Return [X, Y] of the center of cell containing provided text 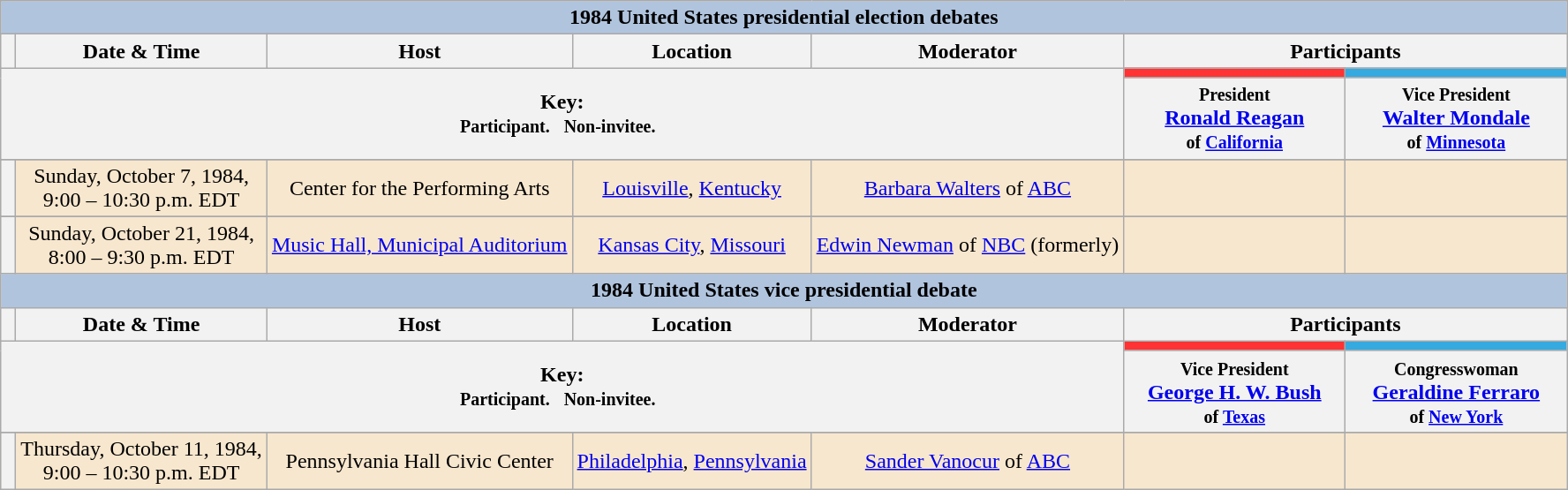
Sunday, October 7, 1984,9:00 – 10:30 p.m. EDT [141, 187]
1984 United States vice presidential debate [784, 290]
Pennsylvania Hall Civic Center [419, 461]
Louisville, Kentucky [692, 187]
Music Hall, Municipal Auditorium [419, 245]
Philadelphia, Pennsylvania [692, 461]
Barbara Walters of ABC [968, 187]
Sunday, October 21, 1984,8:00 – 9:30 p.m. EDT [141, 245]
Sander Vanocur of ABC [968, 461]
PresidentRonald Reaganof California [1234, 118]
Thursday, October 11, 1984,9:00 – 10:30 p.m. EDT [141, 461]
1984 United States presidential election debates [784, 18]
Edwin Newman of NBC (formerly) [968, 245]
Vice PresidentGeorge H. W. Bushof Texas [1234, 391]
Center for the Performing Arts [419, 187]
Kansas City, Missouri [692, 245]
CongresswomanGeraldine Ferraroof New York [1457, 391]
Vice PresidentWalter Mondaleof Minnesota [1457, 118]
